Return (X, Y) of the center of cell containing provided text 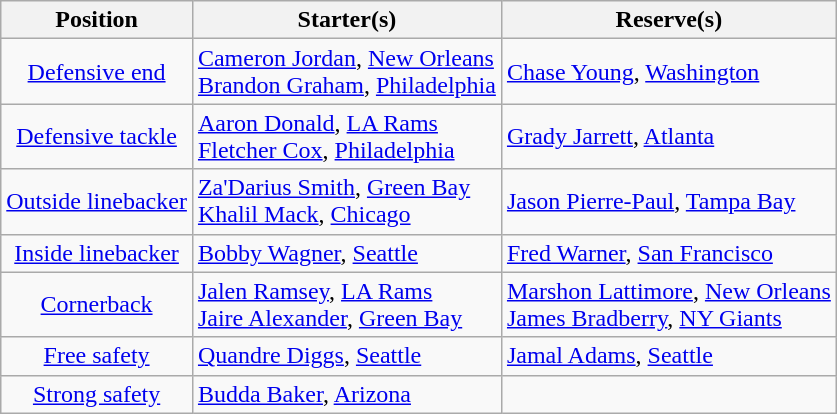
Free safety (97, 356)
Quandre Diggs, Seattle (346, 356)
Cameron Jordan, New Orleans Brandon Graham, Philadelphia (346, 72)
Aaron Donald, LA Rams Fletcher Cox, Philadelphia (346, 136)
Bobby Wagner, Seattle (346, 253)
Defensive end (97, 72)
Reserve(s) (668, 20)
Jason Pierre-Paul, Tampa Bay (668, 202)
Position (97, 20)
Inside linebacker (97, 253)
Defensive tackle (97, 136)
Jalen Ramsey, LA Rams Jaire Alexander, Green Bay (346, 304)
Za'Darius Smith, Green Bay Khalil Mack, Chicago (346, 202)
Fred Warner, San Francisco (668, 253)
Chase Young, Washington (668, 72)
Marshon Lattimore, New Orleans James Bradberry, NY Giants (668, 304)
Grady Jarrett, Atlanta (668, 136)
Outside linebacker (97, 202)
Cornerback (97, 304)
Starter(s) (346, 20)
Strong safety (97, 394)
Budda Baker, Arizona (346, 394)
Jamal Adams, Seattle (668, 356)
